Return (X, Y) of the center of cell containing provided text 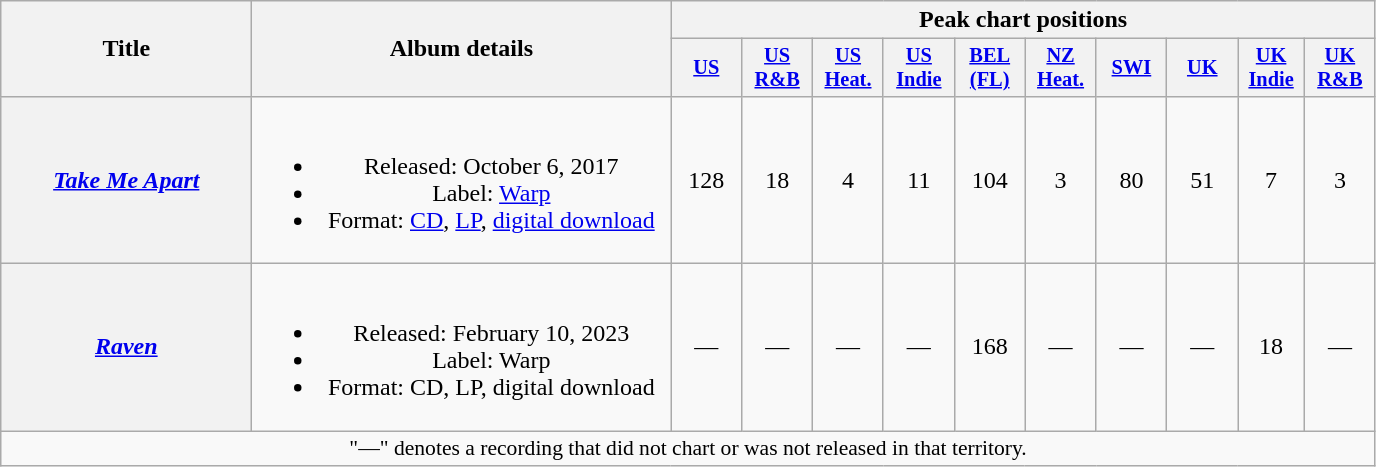
Album details (462, 49)
UK (1202, 68)
7 (1272, 180)
UK R&B (1340, 68)
Released: February 10, 2023Label: WarpFormat: CD, LP, digital download (462, 348)
USIndie (918, 68)
SWI (1132, 68)
128 (706, 180)
Take Me Apart (126, 180)
NZHeat. (1060, 68)
51 (1202, 180)
168 (990, 348)
11 (918, 180)
Title (126, 49)
Released: October 6, 2017Label: WarpFormat: CD, LP, digital download (462, 180)
80 (1132, 180)
USHeat. (848, 68)
USR&B (778, 68)
Raven (126, 348)
UK Indie (1272, 68)
4 (848, 180)
"—" denotes a recording that did not chart or was not released in that territory. (688, 449)
US (706, 68)
Peak chart positions (1023, 20)
BEL(FL) (990, 68)
104 (990, 180)
